Capture the cell that displays the provided text and extract its (X, Y) central coordinate. 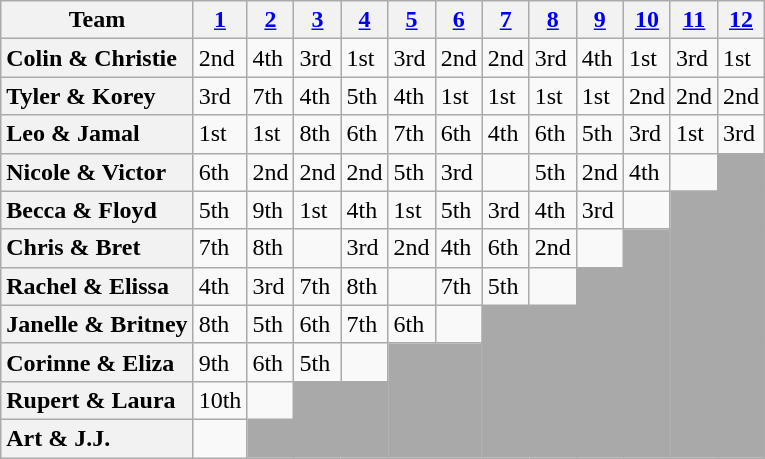
Tyler & Korey (97, 96)
5 (412, 20)
Becca & Floyd (97, 210)
Art & J.J. (97, 438)
8 (552, 20)
Nicole & Victor (97, 172)
10th (220, 400)
12 (740, 20)
4 (364, 20)
2 (270, 20)
1 (220, 20)
Leo & Jamal (97, 134)
Chris & Bret (97, 248)
6 (458, 20)
10 (646, 20)
Colin & Christie (97, 58)
7 (506, 20)
3 (318, 20)
11 (694, 20)
Rachel & Elissa (97, 286)
9 (600, 20)
Corinne & Eliza (97, 362)
Janelle & Britney (97, 324)
Rupert & Laura (97, 400)
Team (97, 20)
